From the cell containing the given text, extract its center point as [x, y] coordinate. 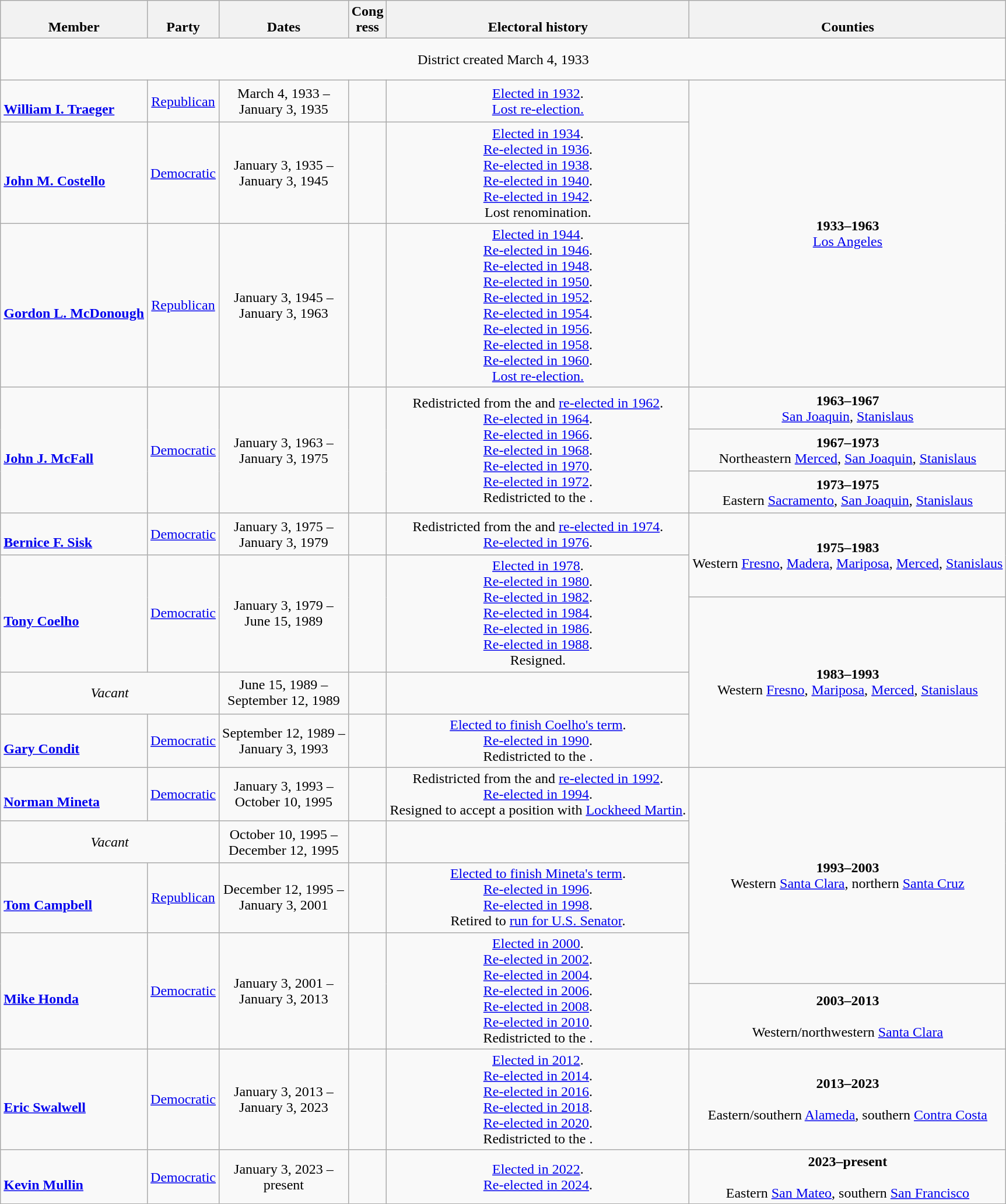
John M. Costello [74, 173]
March 4, 1933 –January 3, 1935 [284, 101]
Gary Condit [74, 740]
Redistricted from the and re-elected in 1992.Re-elected in 1994.Resigned to accept a position with Lockheed Martin. [538, 794]
Elected in 2000.Re-elected in 2002.Re-elected in 2004.Re-elected in 2006.Re-elected in 2008.Re-elected in 2010.Redistricted to the . [538, 991]
January 3, 2013 –January 3, 2023 [284, 1100]
October 10, 1995 –December 12, 1995 [284, 842]
January 3, 1963 –January 3, 1975 [284, 450]
January 3, 2023 –present [284, 1177]
January 3, 2001 –January 3, 2013 [284, 991]
William I. Traeger [74, 101]
Bernice F. Sisk [74, 534]
Mike Honda [74, 991]
Tom Campbell [74, 898]
1973–1975Eastern Sacramento, San Joaquin, Stanislaus [848, 492]
Elected in 1934.Re-elected in 1936.Re-elected in 1938.Re-elected in 1940.Re-elected in 1942.Lost renomination. [538, 173]
District created March 4, 1933 [503, 59]
January 3, 1945 –January 3, 1963 [284, 306]
1983–1993Western Fresno, Mariposa, Merced, Stanislaus [848, 682]
Counties [848, 20]
2023–presentEastern San Mateo, southern San Francisco [848, 1177]
Elected to finish Coelho's term.Re-elected in 1990.Redistricted to the . [538, 740]
Member [74, 20]
January 3, 1979 –June 15, 1989 [284, 613]
June 15, 1989 –September 12, 1989 [284, 693]
Elected in 2012.Re-elected in 2014.Re-elected in 2016.Re-elected in 2018.Re-elected in 2020.Redistricted to the . [538, 1100]
Tony Coelho [74, 613]
1993–2003Western Santa Clara, northern Santa Cruz [848, 876]
January 3, 1993 –October 10, 1995 [284, 794]
Elected in 1932.Lost re-election. [538, 101]
John J. McFall [74, 450]
January 3, 1935 –January 3, 1945 [284, 173]
Elected in 2022.Re-elected in 2024. [538, 1177]
September 12, 1989 –January 3, 1993 [284, 740]
Dates [284, 20]
Kevin Mullin [74, 1177]
1933–1963Los Angeles [848, 234]
Norman Mineta [74, 794]
2003–2013Western/northwestern Santa Clara [848, 1016]
Electoral history [538, 20]
1967–1973Northeastern Merced, San Joaquin, Stanislaus [848, 450]
Eric Swalwell [74, 1100]
Redistricted from the and re-elected in 1974.Re-elected in 1976. [538, 534]
1963–1967San Joaquin, Stanislaus [848, 408]
Party [183, 20]
2013–2023Eastern/southern Alameda, southern Contra Costa [848, 1100]
December 12, 1995 –January 3, 2001 [284, 898]
Congress [367, 20]
January 3, 1975 –January 3, 1979 [284, 534]
Elected to finish Mineta's term.Re-elected in 1996.Re-elected in 1998.Retired to run for U.S. Senator. [538, 898]
Elected in 1978.Re-elected in 1980.Re-elected in 1982.Re-elected in 1984.Re-elected in 1986.Re-elected in 1988.Resigned. [538, 613]
1975–1983Western Fresno, Madera, Mariposa, Merced, Stanislaus [848, 555]
Gordon L. McDonough [74, 306]
